Identify which cell holds the provided text, then report its (X, Y) central coordinate. 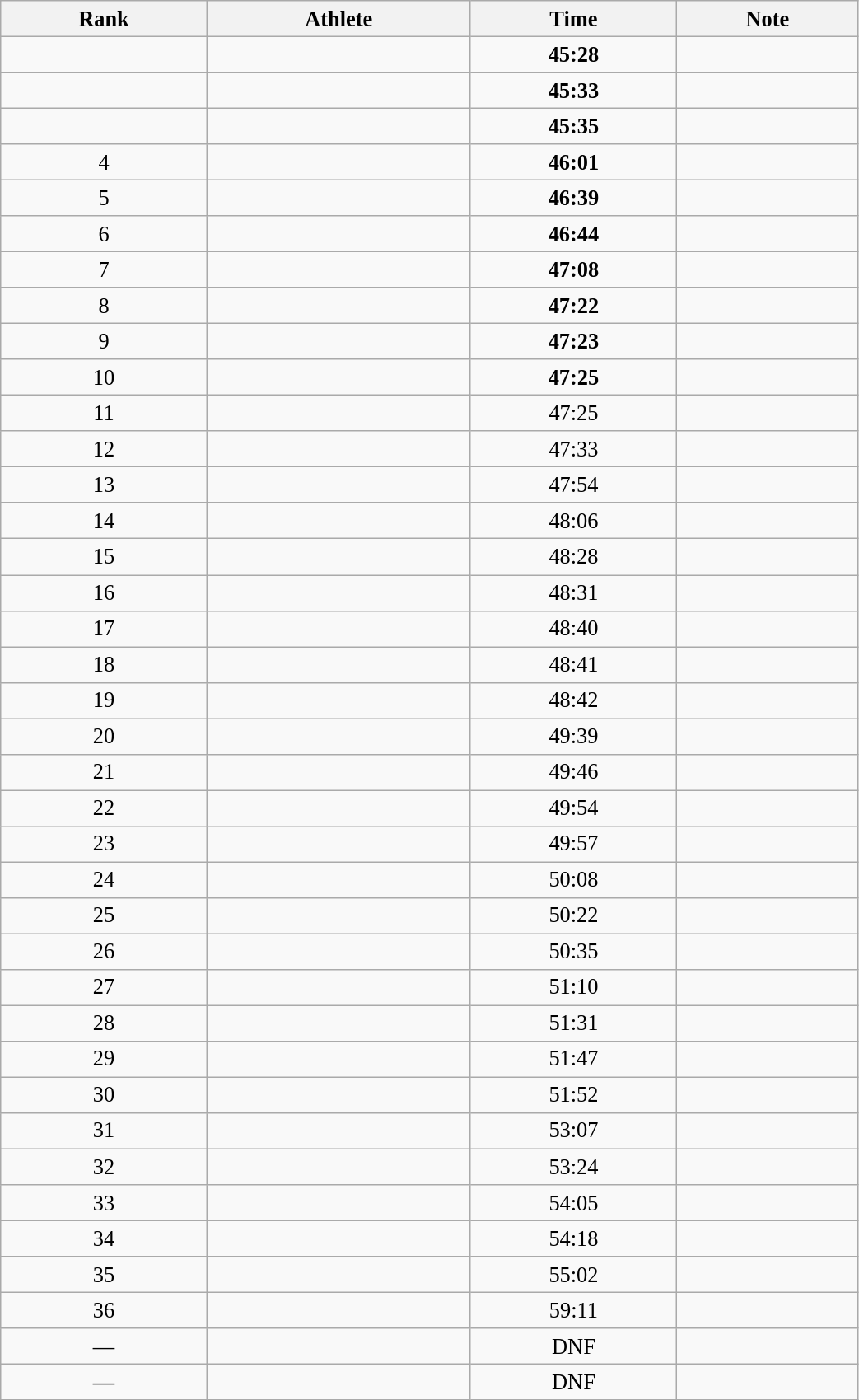
7 (104, 269)
28 (104, 1023)
34 (104, 1238)
21 (104, 772)
10 (104, 377)
4 (104, 162)
46:44 (573, 234)
Athlete (338, 18)
59:11 (573, 1310)
Time (573, 18)
18 (104, 664)
25 (104, 915)
49:39 (573, 736)
32 (104, 1167)
13 (104, 485)
36 (104, 1310)
48:06 (573, 521)
Rank (104, 18)
48:31 (573, 592)
50:35 (573, 952)
47:33 (573, 449)
5 (104, 198)
46:39 (573, 198)
55:02 (573, 1274)
16 (104, 592)
45:35 (573, 126)
47:54 (573, 485)
53:07 (573, 1131)
48:40 (573, 629)
31 (104, 1131)
47:22 (573, 306)
27 (104, 987)
50:08 (573, 879)
51:52 (573, 1095)
17 (104, 629)
48:42 (573, 700)
14 (104, 521)
9 (104, 341)
45:33 (573, 90)
46:01 (573, 162)
48:28 (573, 557)
11 (104, 413)
29 (104, 1059)
Note (768, 18)
33 (104, 1202)
8 (104, 306)
51:31 (573, 1023)
49:57 (573, 844)
45:28 (573, 54)
20 (104, 736)
49:54 (573, 808)
19 (104, 700)
6 (104, 234)
30 (104, 1095)
12 (104, 449)
51:10 (573, 987)
48:41 (573, 664)
26 (104, 952)
54:05 (573, 1202)
23 (104, 844)
53:24 (573, 1167)
54:18 (573, 1238)
15 (104, 557)
35 (104, 1274)
47:23 (573, 341)
49:46 (573, 772)
47:08 (573, 269)
50:22 (573, 915)
22 (104, 808)
24 (104, 879)
51:47 (573, 1059)
